Scan for the cell matching the given text and deliver its [X, Y] coordinate at center. 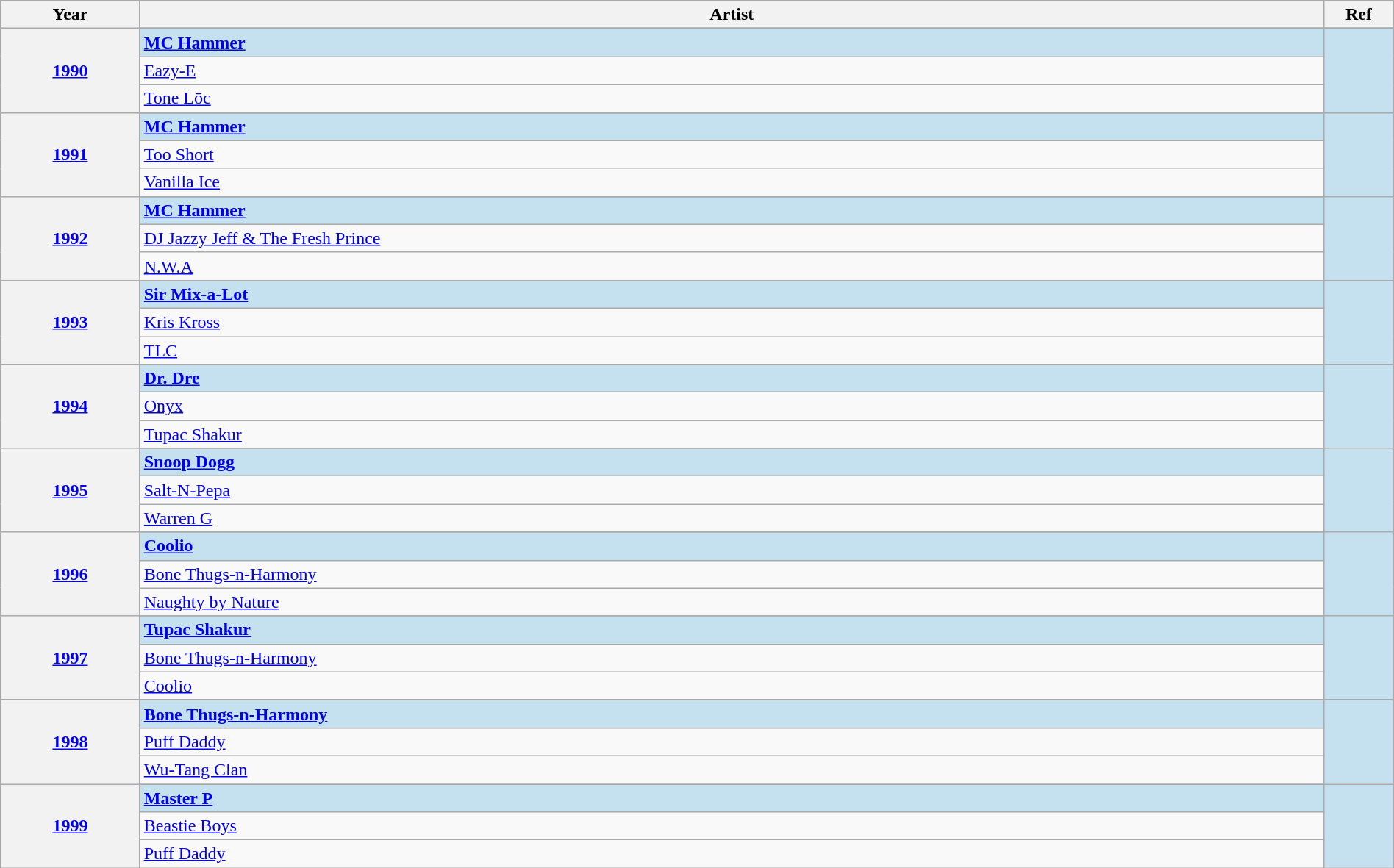
Beastie Boys [732, 826]
1992 [71, 238]
TLC [732, 351]
Eazy-E [732, 71]
Ref [1359, 15]
N.W.A [732, 266]
Too Short [732, 154]
Year [71, 15]
1993 [71, 322]
DJ Jazzy Jeff & The Fresh Prince [732, 238]
Naughty by Nature [732, 602]
1990 [71, 71]
Wu-Tang Clan [732, 770]
Master P [732, 797]
1996 [71, 574]
1998 [71, 742]
Kris Kross [732, 322]
1991 [71, 154]
1997 [71, 658]
Artist [732, 15]
Tone Lōc [732, 98]
Vanilla Ice [732, 182]
Snoop Dogg [732, 462]
Onyx [732, 406]
Warren G [732, 518]
1995 [71, 490]
1999 [71, 825]
Sir Mix-a-Lot [732, 294]
1994 [71, 406]
Dr. Dre [732, 379]
Salt-N-Pepa [732, 490]
